Locate the cell with the specified text and output its (x, y) center coordinate. 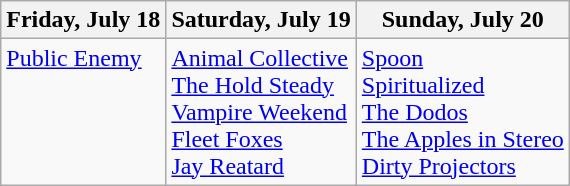
SpoonSpiritualizedThe DodosThe Apples in StereoDirty Projectors (462, 112)
Friday, July 18 (84, 20)
Animal CollectiveThe Hold SteadyVampire WeekendFleet FoxesJay Reatard (261, 112)
Sunday, July 20 (462, 20)
Public Enemy (84, 112)
Saturday, July 19 (261, 20)
